Return the [x, y] coordinate for the center point of the cell that contains the specified text.  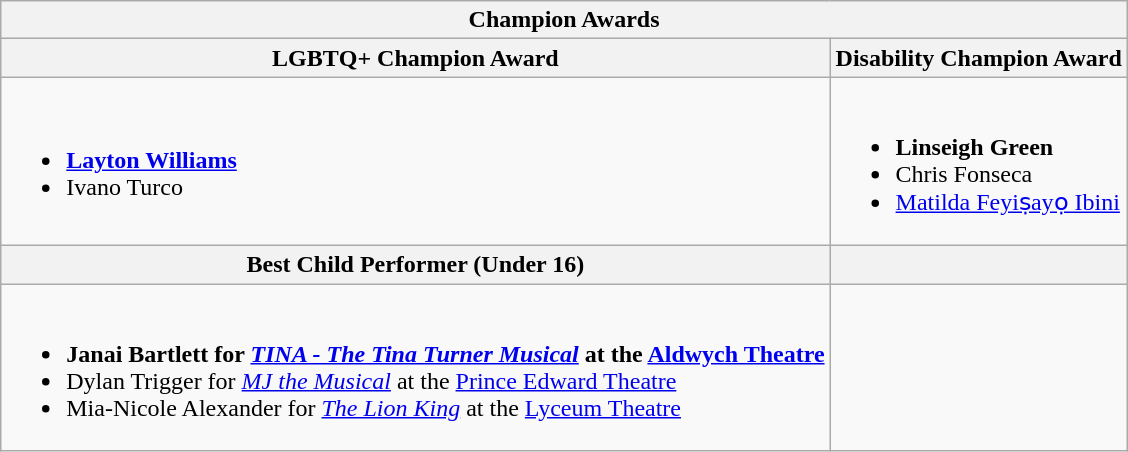
Layton WilliamsIvano Turco [416, 162]
Best Child Performer (Under 16) [416, 264]
Champion Awards [564, 20]
Disability Champion Award [978, 58]
Linseigh GreenChris FonsecaMatilda Feyiṣayọ Ibini [978, 162]
LGBTQ+ Champion Award [416, 58]
